Determine the (x, y) coordinate at the center of the cell enclosing the given text.  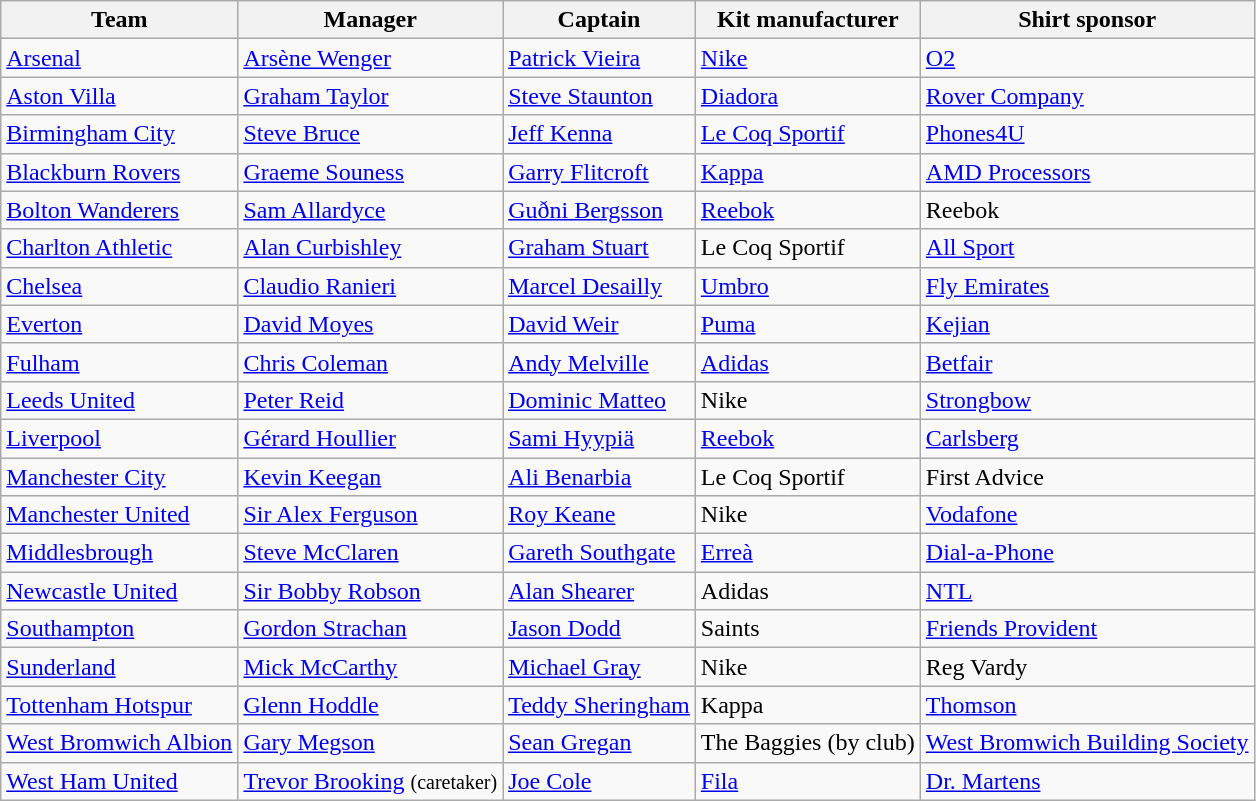
Umbro (808, 286)
Steve McClaren (370, 553)
Graham Taylor (370, 96)
All Sport (1087, 248)
Chris Coleman (370, 362)
Roy Keane (600, 515)
Liverpool (120, 438)
Marcel Desailly (600, 286)
Alan Shearer (600, 591)
Erreà (808, 553)
Teddy Sheringham (600, 705)
Gérard Houllier (370, 438)
Birmingham City (120, 134)
Gordon Strachan (370, 629)
Rover Company (1087, 96)
Betfair (1087, 362)
Kejian (1087, 324)
First Advice (1087, 477)
Ali Benarbia (600, 477)
Glenn Hoddle (370, 705)
Dr. Martens (1087, 781)
Reg Vardy (1087, 667)
Jason Dodd (600, 629)
Sean Gregan (600, 743)
David Moyes (370, 324)
Leeds United (120, 400)
Chelsea (120, 286)
Jeff Kenna (600, 134)
West Bromwich Albion (120, 743)
Joe Cole (600, 781)
Carlsberg (1087, 438)
Bolton Wanderers (120, 210)
Manchester United (120, 515)
Fly Emirates (1087, 286)
The Baggies (by club) (808, 743)
Graeme Souness (370, 172)
Fulham (120, 362)
Dominic Matteo (600, 400)
Alan Curbishley (370, 248)
West Ham United (120, 781)
Vodafone (1087, 515)
Garry Flitcroft (600, 172)
Gary Megson (370, 743)
Arsenal (120, 58)
Graham Stuart (600, 248)
Phones4U (1087, 134)
Friends Provident (1087, 629)
Shirt sponsor (1087, 20)
Kit manufacturer (808, 20)
O2 (1087, 58)
Southampton (120, 629)
Everton (120, 324)
Diadora (808, 96)
Sam Allardyce (370, 210)
NTL (1087, 591)
West Bromwich Building Society (1087, 743)
Michael Gray (600, 667)
Tottenham Hotspur (120, 705)
Sunderland (120, 667)
Puma (808, 324)
Claudio Ranieri (370, 286)
AMD Processors (1087, 172)
Manchester City (120, 477)
Peter Reid (370, 400)
Middlesbrough (120, 553)
Patrick Vieira (600, 58)
Trevor Brooking (caretaker) (370, 781)
Strongbow (1087, 400)
David Weir (600, 324)
Sami Hyypiä (600, 438)
Charlton Athletic (120, 248)
Gareth Southgate (600, 553)
Aston Villa (120, 96)
Fila (808, 781)
Sir Bobby Robson (370, 591)
Kevin Keegan (370, 477)
Newcastle United (120, 591)
Steve Staunton (600, 96)
Manager (370, 20)
Blackburn Rovers (120, 172)
Guðni Bergsson (600, 210)
Arsène Wenger (370, 58)
Andy Melville (600, 362)
Steve Bruce (370, 134)
Sir Alex Ferguson (370, 515)
Dial-a-Phone (1087, 553)
Captain (600, 20)
Saints (808, 629)
Mick McCarthy (370, 667)
Team (120, 20)
Thomson (1087, 705)
